Identify which cell holds the provided text, then report its (X, Y) central coordinate. 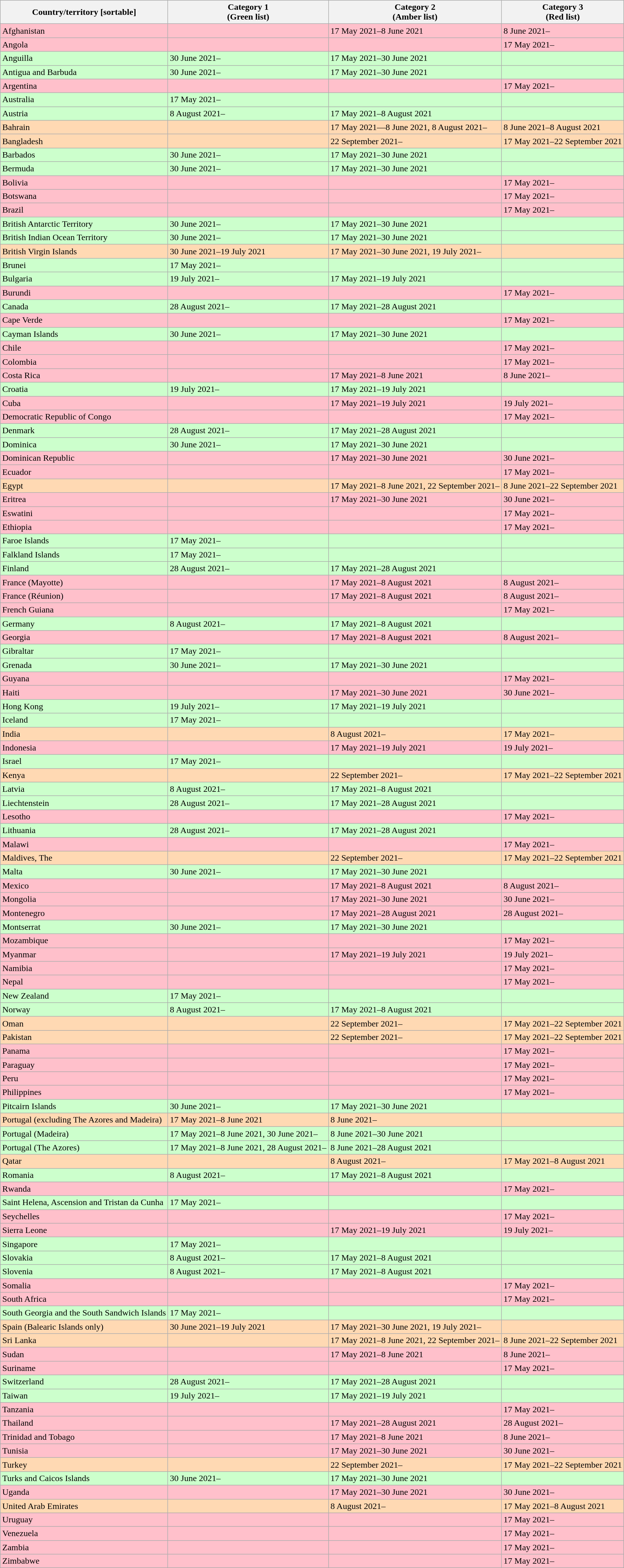
Indonesia (84, 748)
Burundi (84, 293)
Iceland (84, 720)
Sudan (84, 1354)
Brazil (84, 210)
Montserrat (84, 927)
British Virgin Islands (84, 251)
Oman (84, 1023)
Lesotho (84, 816)
Democratic Republic of Congo (84, 417)
United Arab Emirates (84, 1506)
Bahrain (84, 127)
17 May 2021–8 June 2021, 28 August 2021– (248, 1147)
Dominica (84, 444)
Maldives, The (84, 858)
Malta (84, 872)
Country/territory [sortable] (84, 12)
Croatia (84, 389)
Tunisia (84, 1451)
Australia (84, 100)
Category 3(Red list) (563, 12)
Latvia (84, 789)
Anguilla (84, 58)
Barbados (84, 155)
Slovenia (84, 1271)
Thailand (84, 1423)
Qatar (84, 1161)
Nepal (84, 982)
Botswana (84, 196)
Kenya (84, 775)
Hong Kong (84, 706)
8 June 2021–28 August 2021 (415, 1147)
Eritrea (84, 499)
Turkey (84, 1464)
Egypt (84, 486)
Colombia (84, 361)
Guyana (84, 679)
Taiwan (84, 1396)
Lithuania (84, 830)
Suriname (84, 1368)
Bulgaria (84, 279)
Bangladesh (84, 141)
Malawi (84, 844)
17 May 2021––8 June 2021, 8 August 2021– (415, 127)
Tanzania (84, 1409)
Costa Rica (84, 375)
French Guiana (84, 610)
Norway (84, 1009)
Peru (84, 1079)
Mozambique (84, 941)
Dominican Republic (84, 458)
17 May 2021–8 June 2021, 30 June 2021– (248, 1134)
Austria (84, 113)
Gibraltar (84, 651)
Montenegro (84, 913)
Mongolia (84, 899)
Liechtenstein (84, 803)
Paraguay (84, 1065)
France (Mayotte) (84, 582)
Switzerland (84, 1382)
Somalia (84, 1285)
Romania (84, 1175)
Turks and Caicos Islands (84, 1478)
Portugal (The Azores) (84, 1147)
Canada (84, 306)
Rwanda (84, 1189)
Slovakia (84, 1258)
Antigua and Barbuda (84, 72)
Bolivia (84, 182)
British Antarctic Territory (84, 224)
Germany (84, 623)
Georgia (84, 637)
Ecuador (84, 472)
Zimbabwe (84, 1561)
Myanmar (84, 954)
Angola (84, 45)
Sierra Leone (84, 1230)
Falkland Islands (84, 555)
Afghanistan (84, 31)
Category 1(Green list) (248, 12)
Pakistan (84, 1037)
Seychelles (84, 1216)
Grenada (84, 665)
Singapore (84, 1244)
Namibia (84, 968)
Portugal (excluding The Azores and Madeira) (84, 1120)
Cuba (84, 403)
8 June 2021–8 August 2021 (563, 127)
Portugal (Madeira) (84, 1134)
Faroe Islands (84, 541)
Uruguay (84, 1520)
South Georgia and the South Sandwich Islands (84, 1313)
South Africa (84, 1299)
Ethiopia (84, 527)
Sri Lanka (84, 1341)
Finland (84, 568)
Philippines (84, 1092)
Pitcairn Islands (84, 1106)
Panama (84, 1051)
Venezuela (84, 1534)
Zambia (84, 1547)
Uganda (84, 1492)
Trinidad and Tobago (84, 1437)
Mexico (84, 886)
Israel (84, 761)
Eswatini (84, 513)
Cape Verde (84, 320)
Spain (Balearic Islands only) (84, 1327)
Bermuda (84, 168)
Cayman Islands (84, 334)
8 June 2021–30 June 2021 (415, 1134)
France (Réunion) (84, 596)
Brunei (84, 265)
British Indian Ocean Territory (84, 238)
Chile (84, 348)
Category 2(Amber list) (415, 12)
Argentina (84, 86)
Haiti (84, 693)
India (84, 734)
New Zealand (84, 996)
Denmark (84, 431)
Saint Helena, Ascension and Tristan da Cunha (84, 1203)
